Return the [X, Y] coordinate for the center point of the cell that contains the specified text.  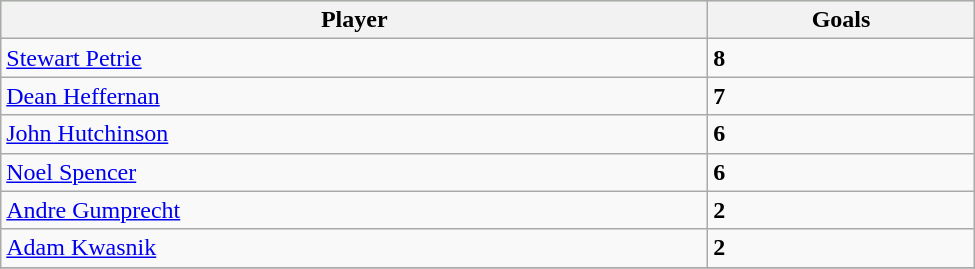
Noel Spencer [354, 172]
Dean Heffernan [354, 96]
Goals [842, 20]
Adam Kwasnik [354, 248]
John Hutchinson [354, 134]
8 [842, 58]
Player [354, 20]
7 [842, 96]
Stewart Petrie [354, 58]
Andre Gumprecht [354, 210]
